Determine the (x, y) coordinate at the center of the cell enclosing the given text.  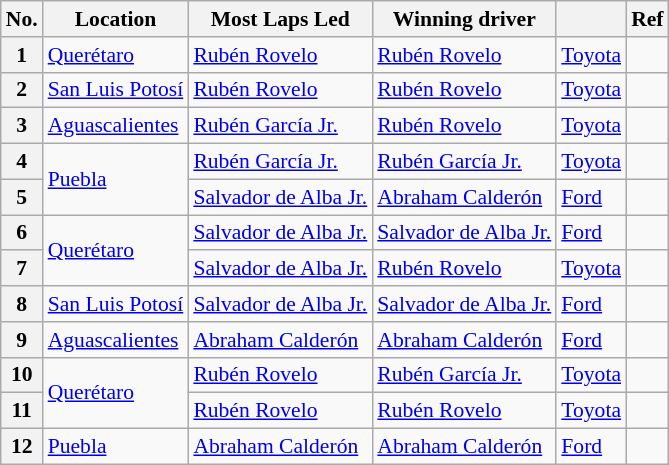
7 (22, 269)
11 (22, 411)
1 (22, 55)
2 (22, 90)
3 (22, 126)
Ref (647, 19)
Most Laps Led (280, 19)
12 (22, 447)
6 (22, 233)
Winning driver (464, 19)
Location (116, 19)
5 (22, 197)
8 (22, 304)
9 (22, 340)
No. (22, 19)
4 (22, 162)
10 (22, 375)
